Locate the cell with the specified text and output its [x, y] center coordinate. 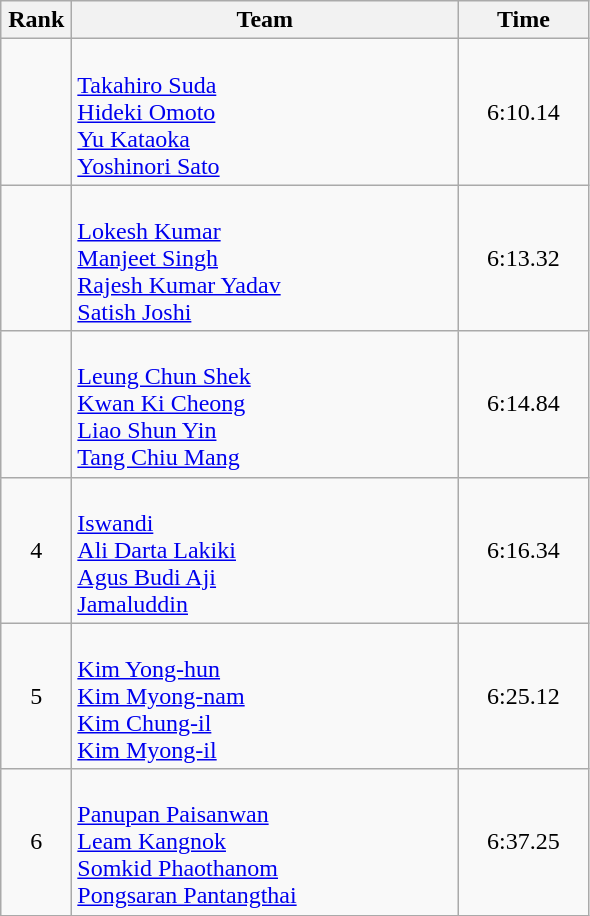
Lokesh KumarManjeet SinghRajesh Kumar YadavSatish Joshi [265, 258]
Kim Yong-hunKim Myong-namKim Chung-ilKim Myong-il [265, 696]
6 [36, 842]
5 [36, 696]
Leung Chun ShekKwan Ki CheongLiao Shun YinTang Chiu Mang [265, 404]
6:37.25 [524, 842]
Panupan PaisanwanLeam KangnokSomkid PhaothanomPongsaran Pantangthai [265, 842]
6:25.12 [524, 696]
Time [524, 20]
6:16.34 [524, 550]
Team [265, 20]
IswandiAli Darta LakikiAgus Budi AjiJamaluddin [265, 550]
6:13.32 [524, 258]
4 [36, 550]
6:14.84 [524, 404]
6:10.14 [524, 112]
Takahiro SudaHideki OmotoYu KataokaYoshinori Sato [265, 112]
Rank [36, 20]
